Pinpoint the cell where the given text exists, returning its [x, y] midpoint coordinate. 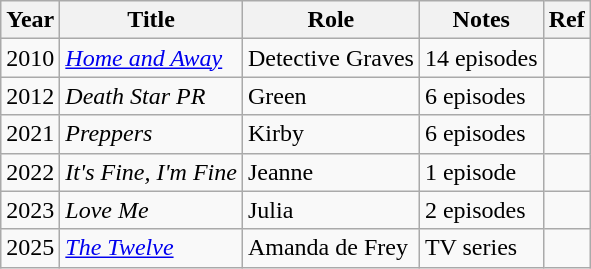
Notes [481, 20]
Role [330, 20]
The Twelve [152, 248]
2022 [30, 172]
2023 [30, 210]
1 episode [481, 172]
Green [330, 96]
Death Star PR [152, 96]
Detective Graves [330, 58]
Amanda de Frey [330, 248]
TV series [481, 248]
It's Fine, I'm Fine [152, 172]
Year [30, 20]
Home and Away [152, 58]
14 episodes [481, 58]
2012 [30, 96]
2 episodes [481, 210]
Love Me [152, 210]
Title [152, 20]
Jeanne [330, 172]
Kirby [330, 134]
2010 [30, 58]
2025 [30, 248]
2021 [30, 134]
Ref [566, 20]
Julia [330, 210]
Preppers [152, 134]
